Pinpoint the cell where the given text exists, returning its (x, y) midpoint coordinate. 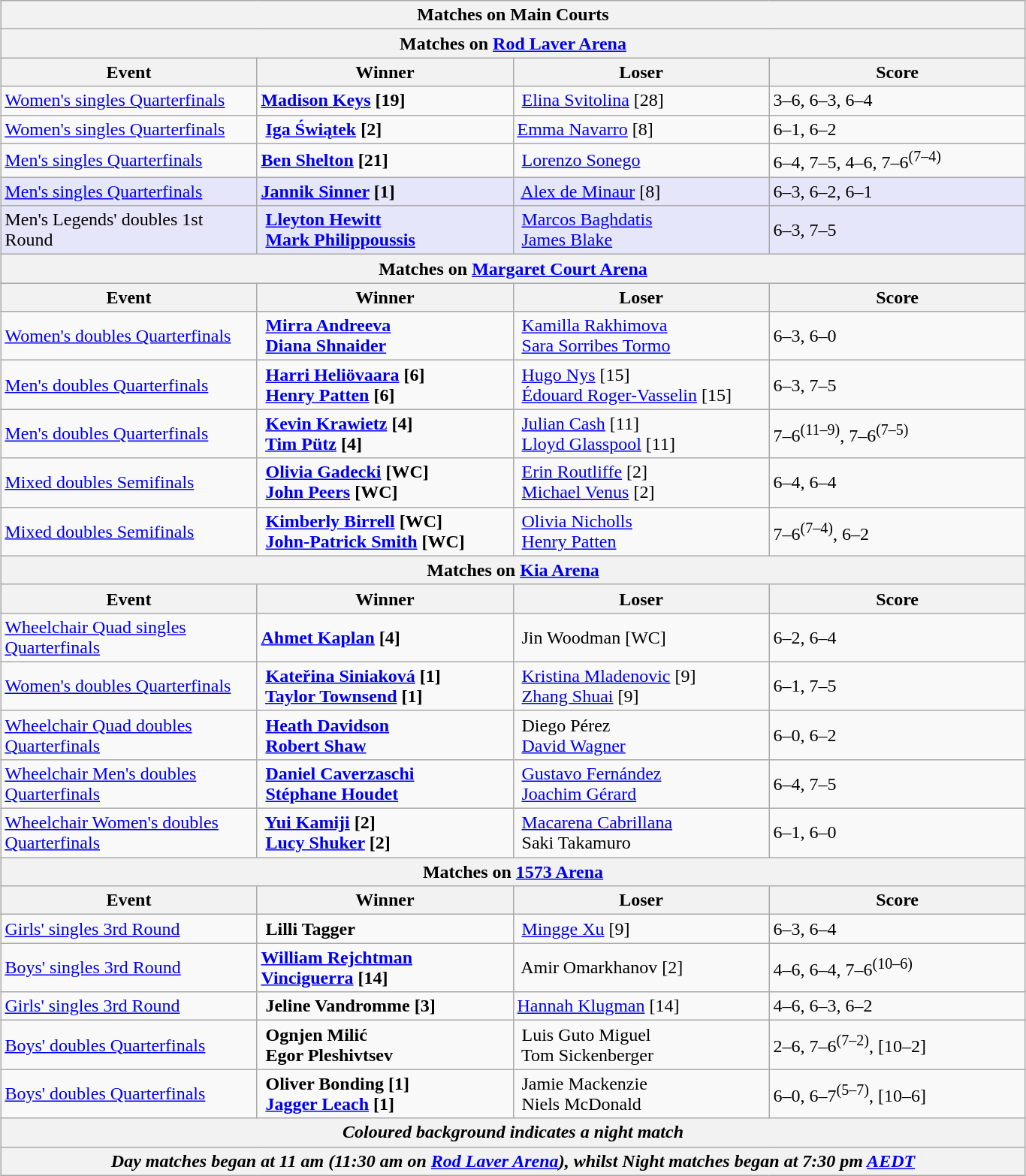
6–4, 7–5, 4–6, 7–6(7–4) (897, 161)
William Rejchtman Vinciguerra [14] (385, 967)
Olivia Gadecki [WC] John Peers [WC] (385, 482)
Madison Keys [19] (385, 101)
7–6(7–4), 6–2 (897, 532)
Day matches began at 11 am (11:30 am on Rod Laver Arena), whilst Night matches began at 7:30 pm AEDT (513, 1161)
6–0, 6–7(5–7), [10–6] (897, 1093)
Wheelchair Quad doubles Quarterfinals (129, 734)
Matches on Margaret Court Arena (513, 269)
Ognjen Milić Egor Pleshivtsev (385, 1045)
Heath Davidson Robert Shaw (385, 734)
Boys' singles 3rd Round (129, 967)
Lilli Tagger (385, 929)
Lleyton Hewitt Mark Philippoussis (385, 230)
Kimberly Birrell [WC] John-Patrick Smith [WC] (385, 532)
Matches on Rod Laver Arena (513, 44)
6–1, 7–5 (897, 686)
Kamilla Rakhimova Sara Sorribes Tormo (641, 336)
6–3, 6–0 (897, 336)
6–4, 6–4 (897, 482)
Diego Pérez David Wagner (641, 734)
6–3, 6–2, 6–1 (897, 191)
Jeline Vandromme [3] (385, 1006)
Jin Woodman [WC] (641, 637)
Mirra Andreeva Diana Shnaider (385, 336)
Amir Omarkhanov [2] (641, 967)
6–3, 6–4 (897, 929)
Hugo Nys [15] Édouard Roger-Vasselin [15] (641, 384)
Marcos Baghdatis James Blake (641, 230)
3–6, 6–3, 6–4 (897, 101)
Iga Świątek [2] (385, 129)
Mingge Xu [9] (641, 929)
Matches on Main Courts (513, 15)
Matches on 1573 Arena (513, 872)
Ahmet Kaplan [4] (385, 637)
Kristina Mladenovic [9] Zhang Shuai [9] (641, 686)
Lorenzo Sonego (641, 161)
Jannik Sinner [1] (385, 191)
Luis Guto Miguel Tom Sickenberger (641, 1045)
6–2, 6–4 (897, 637)
6–1, 6–0 (897, 834)
Elina Svitolina [28] (641, 101)
Wheelchair Quad singles Quarterfinals (129, 637)
Wheelchair Men's doubles Quarterfinals (129, 784)
Wheelchair Women's doubles Quarterfinals (129, 834)
Harri Heliövaara [6] Henry Patten [6] (385, 384)
Kateřina Siniaková [1] Taylor Townsend [1] (385, 686)
6–4, 7–5 (897, 784)
Yui Kamiji [2] Lucy Shuker [2] (385, 834)
Coloured background indicates a night match (513, 1132)
Olivia Nicholls Henry Patten (641, 532)
2–6, 7–6(7–2), [10–2] (897, 1045)
Men's Legends' doubles 1st Round (129, 230)
6–1, 6–2 (897, 129)
7–6(11–9), 7–6(7–5) (897, 434)
6–0, 6–2 (897, 734)
Daniel Caverzaschi Stéphane Houdet (385, 784)
Kevin Krawietz [4] Tim Pütz [4] (385, 434)
Julian Cash [11] Lloyd Glasspool [11] (641, 434)
Jamie Mackenzie Niels McDonald (641, 1093)
Emma Navarro [8] (641, 129)
Erin Routliffe [2] Michael Venus [2] (641, 482)
Matches on Kia Arena (513, 570)
Gustavo Fernández Joachim Gérard (641, 784)
Hannah Klugman [14] (641, 1006)
Macarena Cabrillana Saki Takamuro (641, 834)
4–6, 6–4, 7–6(10–6) (897, 967)
Ben Shelton [21] (385, 161)
4–6, 6–3, 6–2 (897, 1006)
Oliver Bonding [1] Jagger Leach [1] (385, 1093)
Alex de Minaur [8] (641, 191)
